Determine the (x, y) coordinate at the center of the cell enclosing the given text.  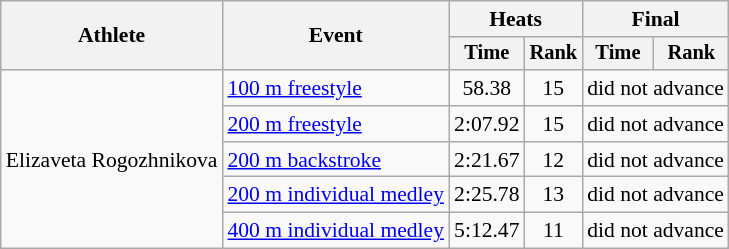
12 (554, 160)
400 m individual medley (336, 231)
2:21.67 (486, 160)
5:12.47 (486, 231)
58.38 (486, 88)
2:07.92 (486, 124)
Final (656, 19)
Event (336, 36)
11 (554, 231)
13 (554, 195)
Heats (516, 19)
200 m freestyle (336, 124)
2:25.78 (486, 195)
200 m backstroke (336, 160)
100 m freestyle (336, 88)
Athlete (112, 36)
200 m individual medley (336, 195)
Elizaveta Rogozhnikova (112, 159)
